Identify which cell holds the provided text, then report its [x, y] central coordinate. 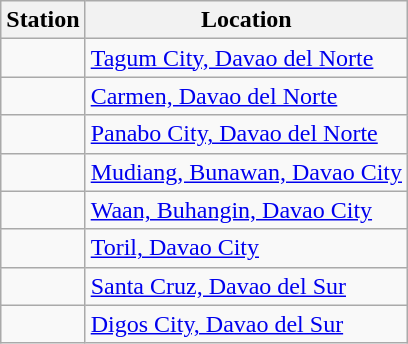
Digos City, Davao del Sur [246, 324]
Santa Cruz, Davao del Sur [246, 286]
Waan, Buhangin, Davao City [246, 210]
Mudiang, Bunawan, Davao City [246, 172]
Location [246, 20]
Station [43, 20]
Carmen, Davao del Norte [246, 96]
Toril, Davao City [246, 248]
Tagum City, Davao del Norte [246, 58]
Panabo City, Davao del Norte [246, 134]
